Pinpoint the cell where the given text exists, returning its [X, Y] midpoint coordinate. 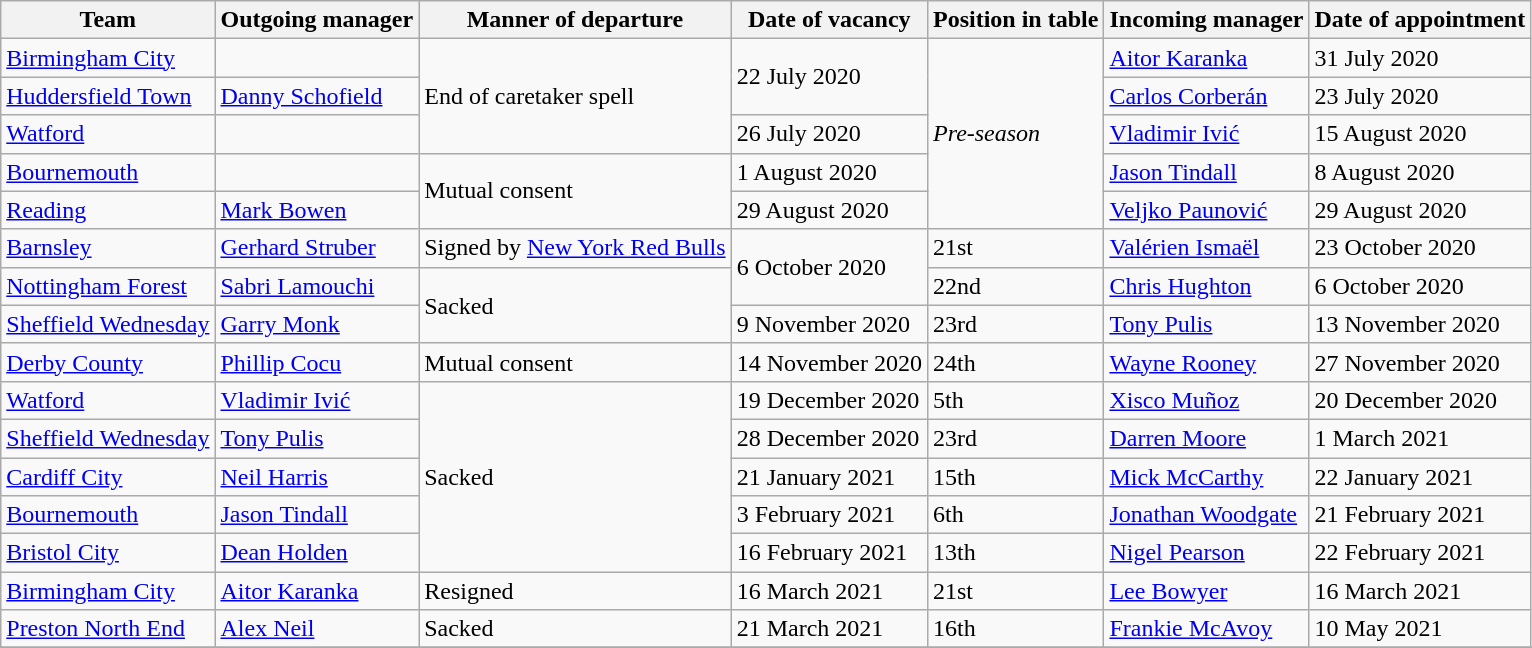
9 November 2020 [829, 324]
Frankie McAvoy [1206, 629]
26 July 2020 [829, 134]
23 July 2020 [1420, 96]
Jonathan Woodgate [1206, 515]
Wayne Rooney [1206, 362]
Derby County [108, 362]
31 July 2020 [1420, 58]
Darren Moore [1206, 438]
Mick McCarthy [1206, 477]
23 October 2020 [1420, 248]
Date of vacancy [829, 20]
Garry Monk [317, 324]
21 February 2021 [1420, 515]
13 November 2020 [1420, 324]
16 February 2021 [829, 553]
15 August 2020 [1420, 134]
Outgoing manager [317, 20]
Danny Schofield [317, 96]
Valérien Ismaël [1206, 248]
Team [108, 20]
Phillip Cocu [317, 362]
1 March 2021 [1420, 438]
Nigel Pearson [1206, 553]
Sabri Lamouchi [317, 286]
14 November 2020 [829, 362]
Neil Harris [317, 477]
Huddersfield Town [108, 96]
Carlos Corberán [1206, 96]
Signed by New York Red Bulls [575, 248]
Nottingham Forest [108, 286]
Position in table [1015, 20]
27 November 2020 [1420, 362]
Cardiff City [108, 477]
22 January 2021 [1420, 477]
Alex Neil [317, 629]
Dean Holden [317, 553]
Mark Bowen [317, 210]
Pre-season [1015, 134]
13th [1015, 553]
16th [1015, 629]
24th [1015, 362]
20 December 2020 [1420, 400]
22 July 2020 [829, 77]
Incoming manager [1206, 20]
Manner of departure [575, 20]
22nd [1015, 286]
3 February 2021 [829, 515]
Barnsley [108, 248]
21 March 2021 [829, 629]
Preston North End [108, 629]
Resigned [575, 591]
End of caretaker spell [575, 96]
19 December 2020 [829, 400]
1 August 2020 [829, 172]
Chris Hughton [1206, 286]
22 February 2021 [1420, 553]
6th [1015, 515]
8 August 2020 [1420, 172]
Date of appointment [1420, 20]
Veljko Paunović [1206, 210]
21 January 2021 [829, 477]
Lee Bowyer [1206, 591]
5th [1015, 400]
Reading [108, 210]
10 May 2021 [1420, 629]
Bristol City [108, 553]
Xisco Muñoz [1206, 400]
28 December 2020 [829, 438]
15th [1015, 477]
Gerhard Struber [317, 248]
